Extract the [X, Y] coordinate from the center of the cell holding the provided text.  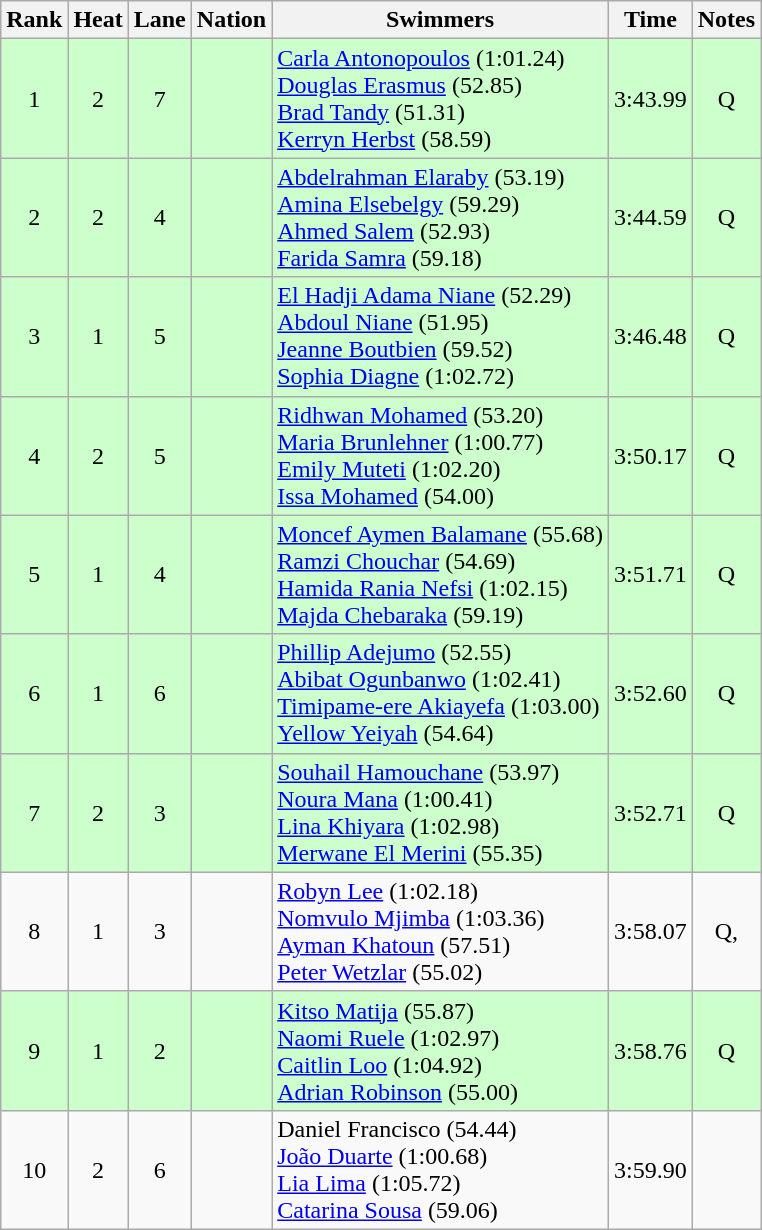
3:52.60 [650, 694]
3:58.76 [650, 1050]
Kitso Matija (55.87)Naomi Ruele (1:02.97)Caitlin Loo (1:04.92)Adrian Robinson (55.00) [440, 1050]
10 [34, 1170]
Swimmers [440, 20]
Nation [231, 20]
Q, [726, 932]
Rank [34, 20]
9 [34, 1050]
Heat [98, 20]
Time [650, 20]
Abdelrahman Elaraby (53.19)Amina Elsebelgy (59.29)Ahmed Salem (52.93)Farida Samra (59.18) [440, 218]
Notes [726, 20]
Carla Antonopoulos (1:01.24)Douglas Erasmus (52.85)Brad Tandy (51.31)Kerryn Herbst (58.59) [440, 98]
Souhail Hamouchane (53.97)Noura Mana (1:00.41)Lina Khiyara (1:02.98)Merwane El Merini (55.35) [440, 812]
3:46.48 [650, 336]
Ridhwan Mohamed (53.20)Maria Brunlehner (1:00.77)Emily Muteti (1:02.20)Issa Mohamed (54.00) [440, 456]
Moncef Aymen Balamane (55.68)Ramzi Chouchar (54.69)Hamida Rania Nefsi (1:02.15)Majda Chebaraka (59.19) [440, 574]
Robyn Lee (1:02.18)Nomvulo Mjimba (1:03.36)Ayman Khatoun (57.51)Peter Wetzlar (55.02) [440, 932]
3:52.71 [650, 812]
3:50.17 [650, 456]
3:51.71 [650, 574]
3:59.90 [650, 1170]
Phillip Adejumo (52.55)Abibat Ogunbanwo (1:02.41)Timipame-ere Akiayefa (1:03.00)Yellow Yeiyah (54.64) [440, 694]
8 [34, 932]
3:43.99 [650, 98]
3:44.59 [650, 218]
El Hadji Adama Niane (52.29)Abdoul Niane (51.95)Jeanne Boutbien (59.52)Sophia Diagne (1:02.72) [440, 336]
Lane [160, 20]
3:58.07 [650, 932]
Daniel Francisco (54.44)João Duarte (1:00.68)Lia Lima (1:05.72)Catarina Sousa (59.06) [440, 1170]
